From the cell containing the given text, extract its center point as [x, y] coordinate. 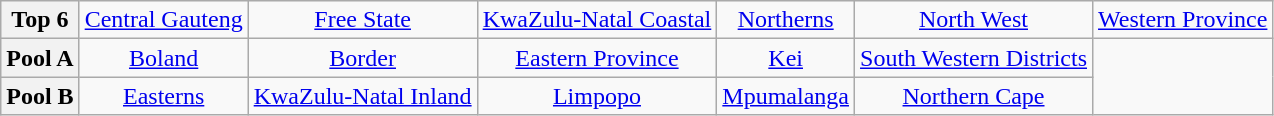
Kei [786, 58]
Easterns [164, 96]
South Western Districts [974, 58]
Boland [164, 58]
Northerns [786, 20]
Western Province [1183, 20]
Eastern Province [597, 58]
North West [974, 20]
Limpopo [597, 96]
Pool A [40, 58]
Mpumalanga [786, 96]
Free State [362, 20]
KwaZulu-Natal Coastal [597, 20]
KwaZulu-Natal Inland [362, 96]
Top 6 [40, 20]
Pool B [40, 96]
Central Gauteng [164, 20]
Border [362, 58]
Northern Cape [974, 96]
